Locate the cell with the specified text and output its (X, Y) center coordinate. 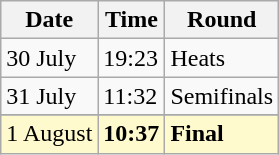
31 July (50, 96)
Final (222, 134)
Semifinals (222, 96)
Round (222, 20)
30 July (50, 58)
19:23 (132, 58)
Heats (222, 58)
Time (132, 20)
10:37 (132, 134)
11:32 (132, 96)
1 August (50, 134)
Date (50, 20)
